From the cell containing the given text, extract its center point as (x, y) coordinate. 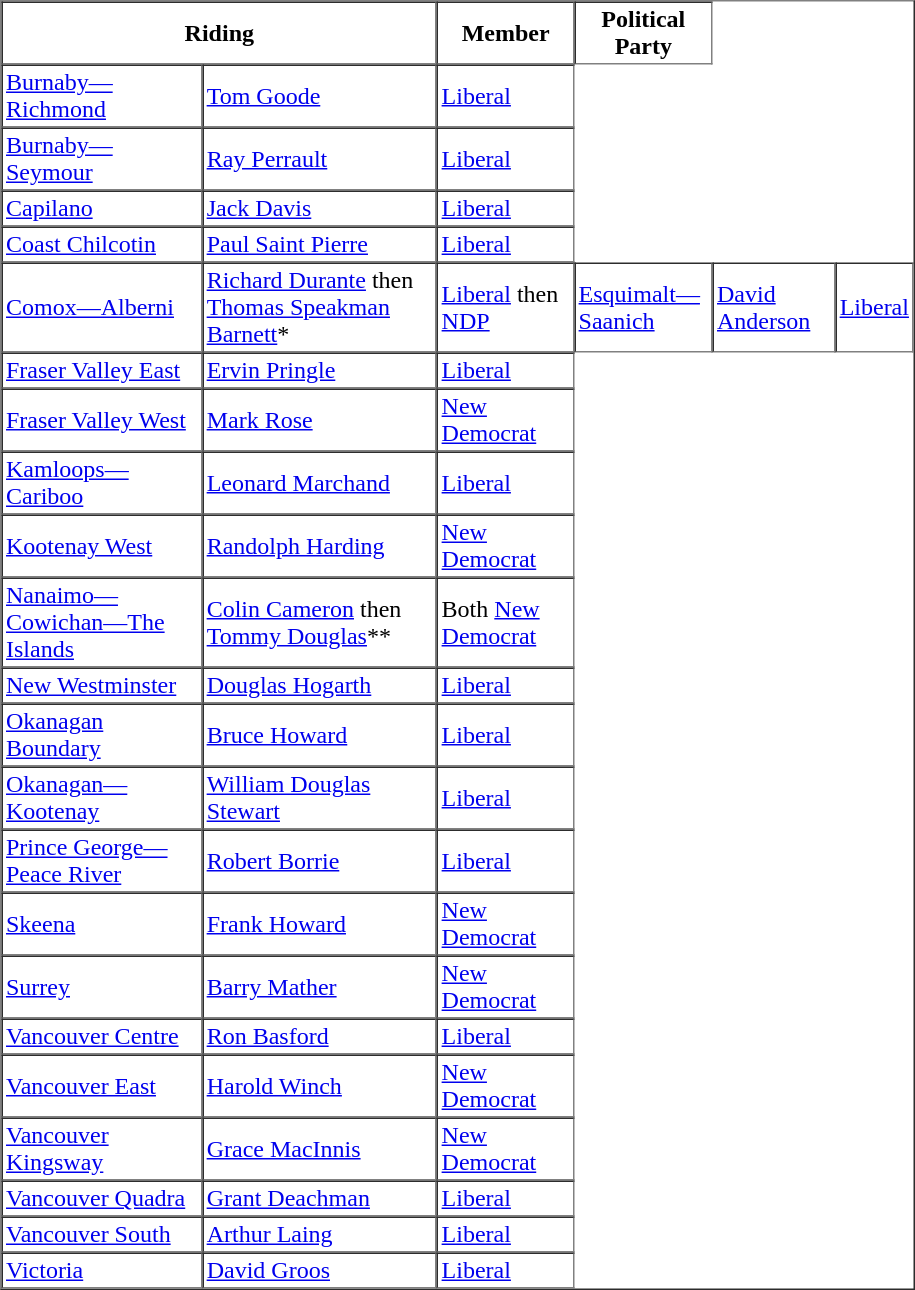
Prince George—Peace River (102, 862)
Member (506, 34)
Nanaimo—Cowichan—The Islands (102, 623)
Riding (220, 34)
Burnaby—Richmond (102, 96)
Vancouver Kingsway (102, 1150)
David Anderson (774, 307)
Capilano (102, 208)
Okanagan—Kootenay (102, 798)
Comox—Alberni (102, 307)
Surrey (102, 988)
Bruce Howard (320, 736)
Mark Rose (320, 420)
Kootenay West (102, 546)
David Groos (320, 1270)
Liberal then NDP (506, 307)
Esquimalt—Saanich (643, 307)
Ron Basford (320, 1036)
Robert Borrie (320, 862)
Vancouver Quadra (102, 1198)
Kamloops—Cariboo (102, 484)
Barry Mather (320, 988)
Colin Cameron then Tommy Douglas** (320, 623)
Grace MacInnis (320, 1150)
Coast Chilcotin (102, 244)
Frank Howard (320, 924)
Ervin Pringle (320, 370)
Okanagan Boundary (102, 736)
Vancouver Centre (102, 1036)
Richard Durante then Thomas Speakman Barnett* (320, 307)
Grant Deachman (320, 1198)
Ray Perrault (320, 160)
Douglas Hogarth (320, 686)
Jack Davis (320, 208)
Both New Democrat (506, 623)
Tom Goode (320, 96)
Fraser Valley East (102, 370)
Paul Saint Pierre (320, 244)
Randolph Harding (320, 546)
William Douglas Stewart (320, 798)
Victoria (102, 1270)
New Westminster (102, 686)
Political Party (643, 34)
Arthur Laing (320, 1234)
Vancouver South (102, 1234)
Fraser Valley West (102, 420)
Burnaby—Seymour (102, 160)
Vancouver East (102, 1086)
Leonard Marchand (320, 484)
Skeena (102, 924)
Harold Winch (320, 1086)
